Scan for the cell matching the given text and deliver its (x, y) coordinate at center. 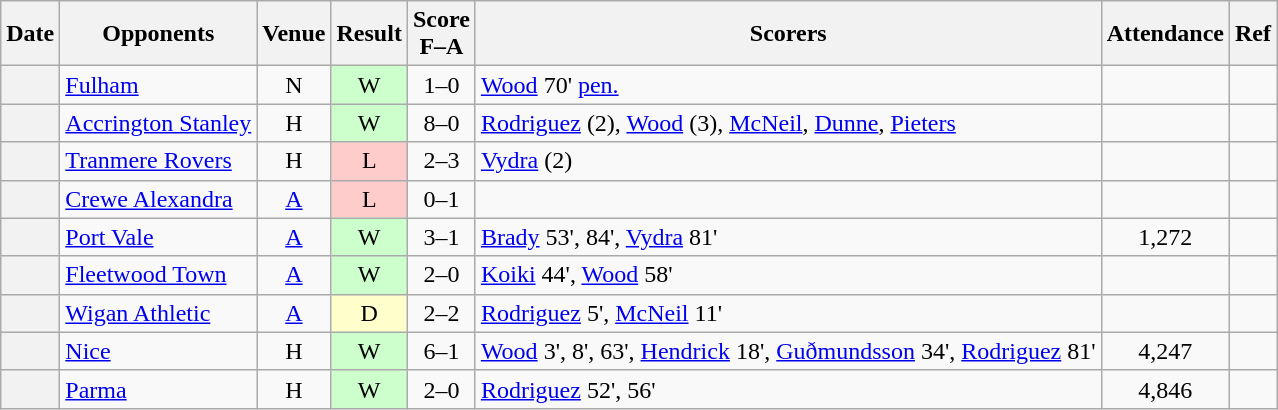
Tranmere Rovers (158, 161)
Result (369, 34)
1–0 (441, 85)
Vydra (2) (788, 161)
Koiki 44', Wood 58' (788, 275)
Venue (294, 34)
Port Vale (158, 237)
6–1 (441, 351)
Opponents (158, 34)
4,846 (1165, 389)
8–0 (441, 123)
Wood 70' pen. (788, 85)
Wood 3', 8', 63', Hendrick 18', Guðmundsson 34', Rodriguez 81' (788, 351)
Rodriguez 52', 56' (788, 389)
N (294, 85)
Date (30, 34)
Ref (1254, 34)
Nice (158, 351)
Brady 53', 84', Vydra 81' (788, 237)
D (369, 313)
Rodriguez 5', McNeil 11' (788, 313)
Fleetwood Town (158, 275)
2–2 (441, 313)
Crewe Alexandra (158, 199)
1,272 (1165, 237)
Fulham (158, 85)
Accrington Stanley (158, 123)
Attendance (1165, 34)
ScoreF–A (441, 34)
Wigan Athletic (158, 313)
4,247 (1165, 351)
3–1 (441, 237)
2–3 (441, 161)
0–1 (441, 199)
Parma (158, 389)
Scorers (788, 34)
Rodriguez (2), Wood (3), McNeil, Dunne, Pieters (788, 123)
